Determine the [X, Y] coordinate at the center of the cell enclosing the given text.  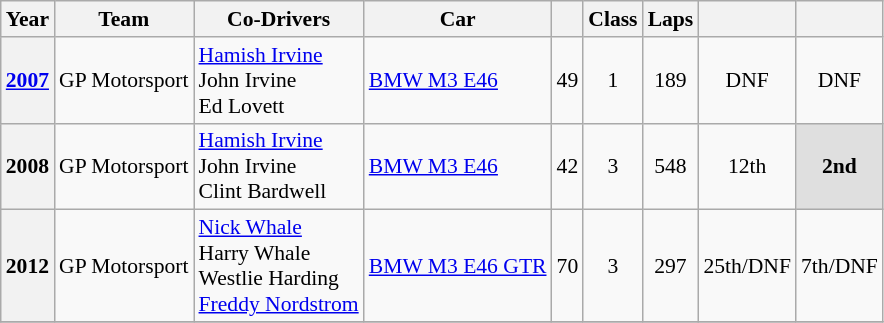
Year [28, 19]
Hamish Irvine John Irvine Ed Lovett [279, 80]
2007 [28, 80]
189 [671, 80]
42 [568, 166]
Team [124, 19]
2nd [840, 166]
297 [671, 266]
Co-Drivers [279, 19]
1 [612, 80]
Hamish Irvine John Irvine Clint Bardwell [279, 166]
2012 [28, 266]
70 [568, 266]
Laps [671, 19]
49 [568, 80]
25th/DNF [747, 266]
2008 [28, 166]
Car [458, 19]
BMW M3 E46 GTR [458, 266]
7th/DNF [840, 266]
12th [747, 166]
548 [671, 166]
Nick Whale Harry Whale Westlie Harding Freddy Nordstrom [279, 266]
Class [612, 19]
